Return [x, y] of the center of cell containing provided text 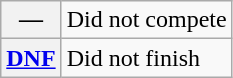
DNF [31, 58]
Did not finish [146, 58]
Did not compete [146, 20]
— [31, 20]
